For the text-containing cell, return its midpoint in [X, Y] coordinate format. 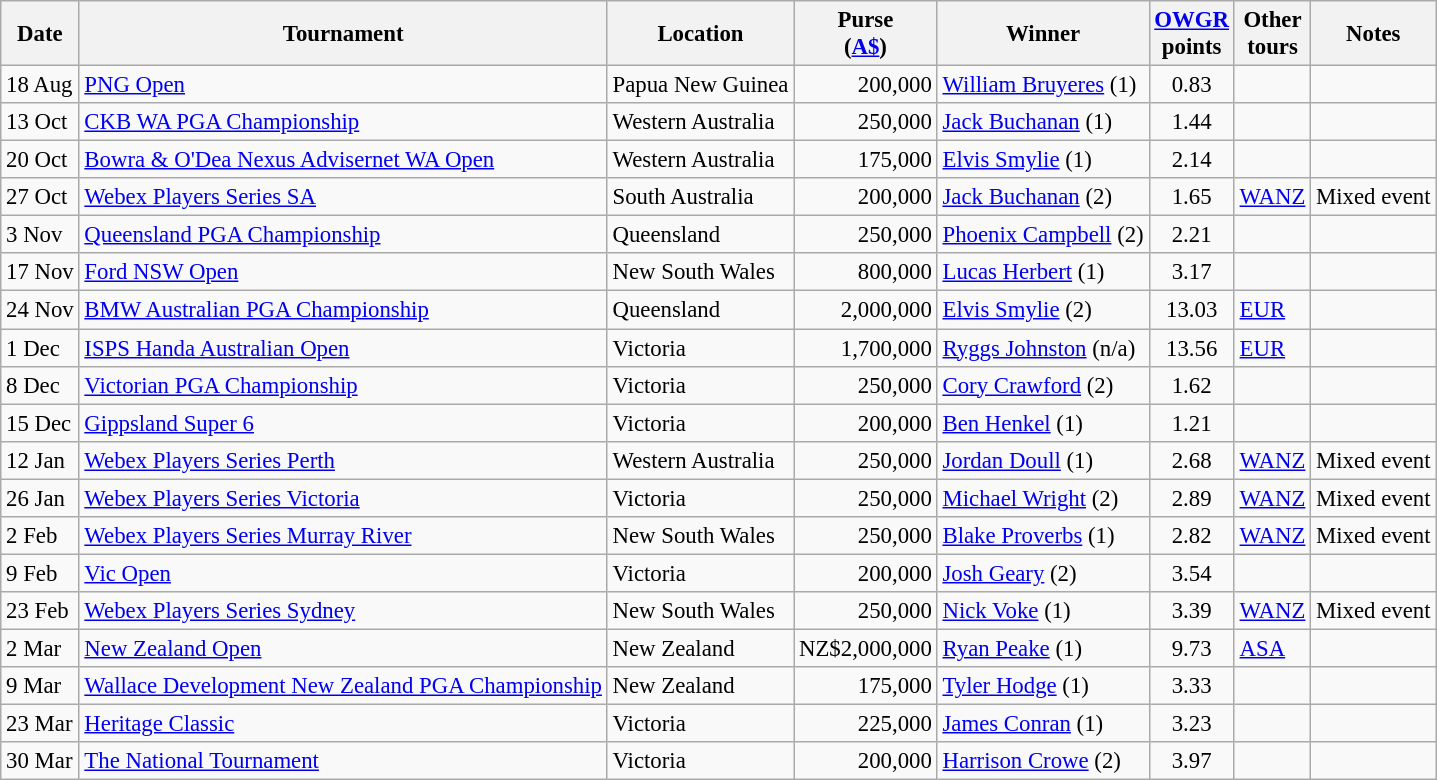
William Bruyeres (1) [1043, 85]
2.21 [1192, 235]
Victorian PGA Championship [343, 385]
Queensland PGA Championship [343, 235]
Webex Players Series Victoria [343, 498]
1.62 [1192, 385]
0.83 [1192, 85]
South Australia [700, 197]
James Conran (1) [1043, 724]
Bowra & O'Dea Nexus Advisernet WA Open [343, 160]
Blake Proverbs (1) [1043, 536]
9 Feb [40, 573]
ISPS Handa Australian Open [343, 348]
Notes [1374, 34]
Wallace Development New Zealand PGA Championship [343, 686]
Tournament [343, 34]
Webex Players Series Murray River [343, 536]
3.97 [1192, 761]
225,000 [866, 724]
3.17 [1192, 273]
2.89 [1192, 498]
Webex Players Series SA [343, 197]
Tyler Hodge (1) [1043, 686]
1.65 [1192, 197]
Michael Wright (2) [1043, 498]
1.44 [1192, 122]
BMW Australian PGA Championship [343, 310]
9.73 [1192, 648]
Cory Crawford (2) [1043, 385]
3.54 [1192, 573]
12 Jan [40, 460]
Vic Open [343, 573]
Phoenix Campbell (2) [1043, 235]
2 Mar [40, 648]
Ford NSW Open [343, 273]
New Zealand Open [343, 648]
CKB WA PGA Championship [343, 122]
Harrison Crowe (2) [1043, 761]
Ben Henkel (1) [1043, 423]
23 Mar [40, 724]
2.14 [1192, 160]
ASA [1272, 648]
2 Feb [40, 536]
Jordan Doull (1) [1043, 460]
Location [700, 34]
Nick Voke (1) [1043, 611]
3.39 [1192, 611]
NZ$2,000,000 [866, 648]
PNG Open [343, 85]
13.56 [1192, 348]
2,000,000 [866, 310]
Josh Geary (2) [1043, 573]
Jack Buchanan (1) [1043, 122]
Webex Players Series Sydney [343, 611]
27 Oct [40, 197]
Elvis Smylie (2) [1043, 310]
15 Dec [40, 423]
Gippsland Super 6 [343, 423]
2.82 [1192, 536]
23 Feb [40, 611]
Purse(A$) [866, 34]
Heritage Classic [343, 724]
The National Tournament [343, 761]
20 Oct [40, 160]
Webex Players Series Perth [343, 460]
1,700,000 [866, 348]
3.23 [1192, 724]
1 Dec [40, 348]
Jack Buchanan (2) [1043, 197]
8 Dec [40, 385]
Winner [1043, 34]
2.68 [1192, 460]
3.33 [1192, 686]
24 Nov [40, 310]
Othertours [1272, 34]
3 Nov [40, 235]
Ryan Peake (1) [1043, 648]
Lucas Herbert (1) [1043, 273]
800,000 [866, 273]
1.21 [1192, 423]
OWGRpoints [1192, 34]
Elvis Smylie (1) [1043, 160]
17 Nov [40, 273]
30 Mar [40, 761]
13.03 [1192, 310]
26 Jan [40, 498]
13 Oct [40, 122]
Papua New Guinea [700, 85]
Date [40, 34]
Ryggs Johnston (n/a) [1043, 348]
18 Aug [40, 85]
9 Mar [40, 686]
